Determine the [x, y] coordinate at the center of the cell enclosing the given text.  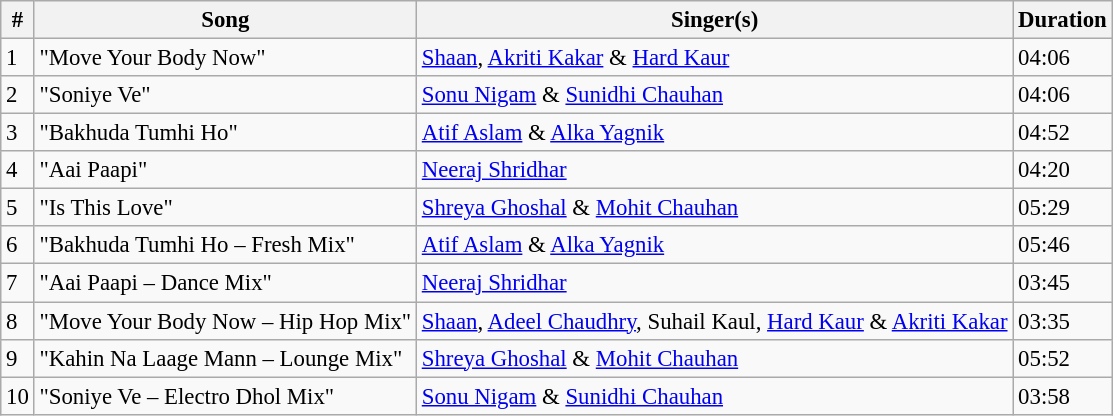
# [18, 20]
04:52 [1062, 133]
"Is This Love" [225, 208]
Shaan, Adeel Chaudhry, Suhail Kaul, Hard Kaur & Akriti Kakar [714, 321]
Duration [1062, 20]
03:58 [1062, 396]
05:46 [1062, 245]
03:45 [1062, 283]
Shaan, Akriti Kakar & Hard Kaur [714, 58]
Song [225, 20]
"Aai Paapi" [225, 170]
05:29 [1062, 208]
03:35 [1062, 321]
Singer(s) [714, 20]
05:52 [1062, 358]
3 [18, 133]
8 [18, 321]
"Bakhuda Tumhi Ho – Fresh Mix" [225, 245]
1 [18, 58]
5 [18, 208]
4 [18, 170]
"Aai Paapi – Dance Mix" [225, 283]
"Soniye Ve" [225, 95]
"Move Your Body Now" [225, 58]
"Bakhuda Tumhi Ho" [225, 133]
"Kahin Na Laage Mann – Lounge Mix" [225, 358]
10 [18, 396]
6 [18, 245]
"Soniye Ve – Electro Dhol Mix" [225, 396]
7 [18, 283]
"Move Your Body Now – Hip Hop Mix" [225, 321]
2 [18, 95]
9 [18, 358]
04:20 [1062, 170]
